Provide the (X, Y) coordinate of the cell's center where the given text is located.  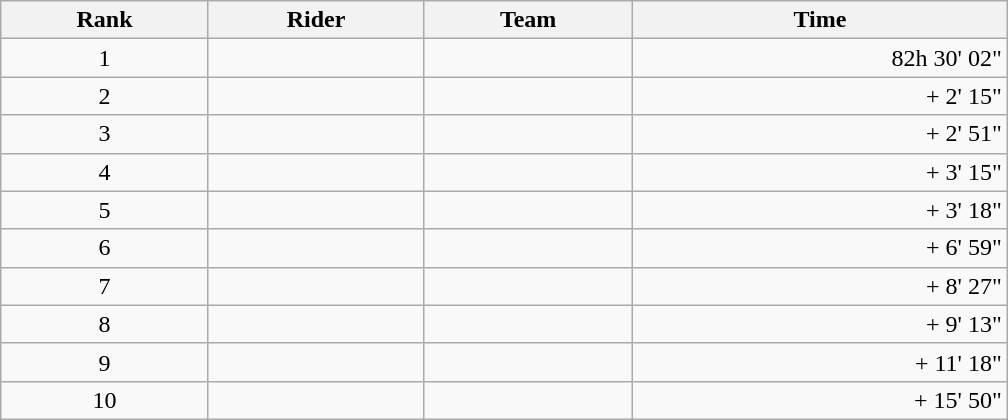
+ 15' 50" (820, 400)
Time (820, 20)
4 (104, 172)
+ 11' 18" (820, 362)
1 (104, 58)
Rank (104, 20)
+ 3' 15" (820, 172)
6 (104, 248)
8 (104, 324)
82h 30' 02" (820, 58)
5 (104, 210)
+ 2' 15" (820, 96)
2 (104, 96)
+ 2' 51" (820, 134)
+ 8' 27" (820, 286)
+ 3' 18" (820, 210)
7 (104, 286)
10 (104, 400)
Rider (316, 20)
3 (104, 134)
+ 9' 13" (820, 324)
9 (104, 362)
Team (528, 20)
+ 6' 59" (820, 248)
